Search for the cell housing the specified text and yield its (x, y) center coordinate. 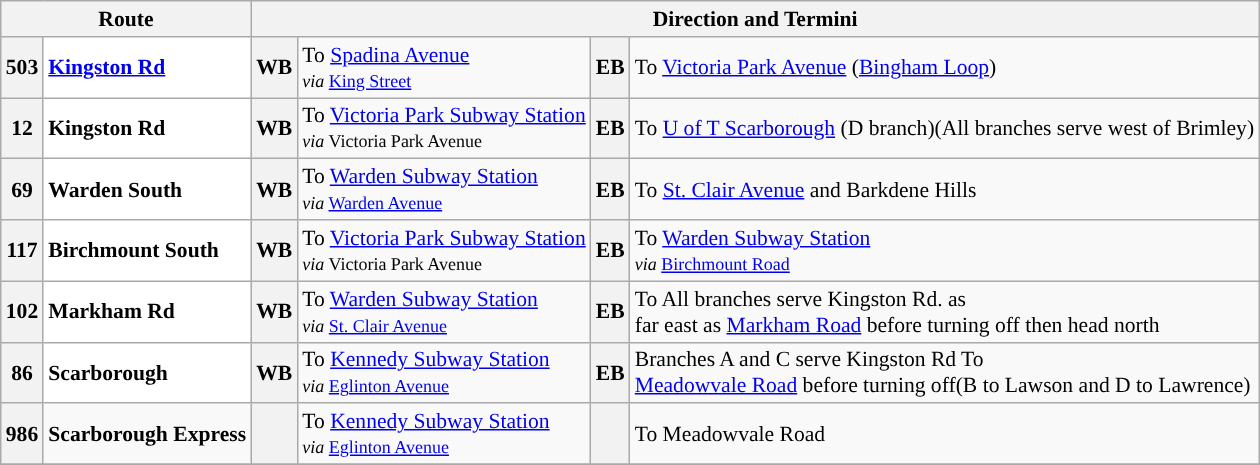
503 (22, 68)
Scarborough Express (147, 434)
Direction and Termini (755, 19)
117 (22, 250)
Scarborough (147, 372)
Markham Rd (147, 312)
To Meadowvale Road (944, 434)
To Warden Subway Stationvia St. Clair Avenue (444, 312)
To Victoria Park Avenue (Bingham Loop) (944, 68)
86 (22, 372)
To Spadina Avenuevia King Street (444, 68)
Warden South (147, 190)
69 (22, 190)
Birchmount South (147, 250)
To St. Clair Avenue and Barkdene Hills (944, 190)
Branches A and C serve Kingston Rd ToMeadowvale Road before turning off(B to Lawson and D to Lawrence) (944, 372)
To Warden Subway Stationvia Birchmount Road (944, 250)
Route (126, 19)
102 (22, 312)
To All branches serve Kingston Rd. asfar east as Markham Road before turning off then head north (944, 312)
To Warden Subway Stationvia Warden Avenue (444, 190)
986 (22, 434)
12 (22, 128)
To U of T Scarborough (D branch)(All branches serve west of Brimley) (944, 128)
